For the text-containing cell, return its midpoint in (x, y) coordinate format. 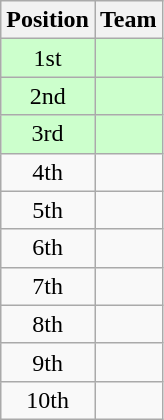
1st (48, 58)
7th (48, 286)
Position (48, 20)
6th (48, 248)
10th (48, 400)
8th (48, 324)
5th (48, 210)
3rd (48, 134)
2nd (48, 96)
4th (48, 172)
Team (128, 20)
9th (48, 362)
